Locate the cell with the specified text and output its (x, y) center coordinate. 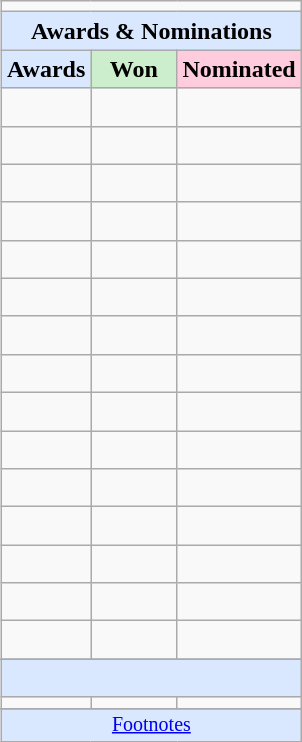
Nominated (239, 69)
Awards (46, 69)
Won (134, 69)
Footnotes (151, 724)
Awards & Nominations (151, 31)
